Search for the cell housing the specified text and yield its [x, y] center coordinate. 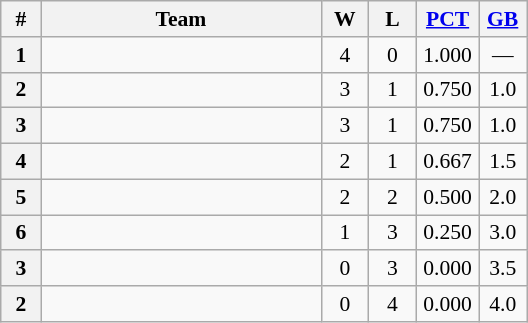
3.0 [503, 233]
L [393, 19]
0.250 [448, 233]
4.0 [503, 304]
1.000 [448, 55]
Team [181, 19]
6 [21, 233]
0.667 [448, 162]
1.5 [503, 162]
GB [503, 19]
# [21, 19]
W [345, 19]
0.500 [448, 197]
2.0 [503, 197]
3.5 [503, 269]
— [503, 55]
PCT [448, 19]
5 [21, 197]
